Return (x, y) of the center of cell containing provided text 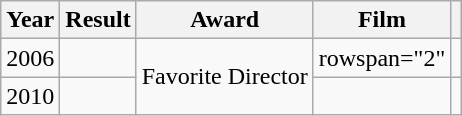
2006 (30, 58)
Result (98, 20)
Favorite Director (224, 77)
Film (382, 20)
Award (224, 20)
2010 (30, 96)
Year (30, 20)
rowspan="2" (382, 58)
